Capture the cell that displays the provided text and extract its (X, Y) central coordinate. 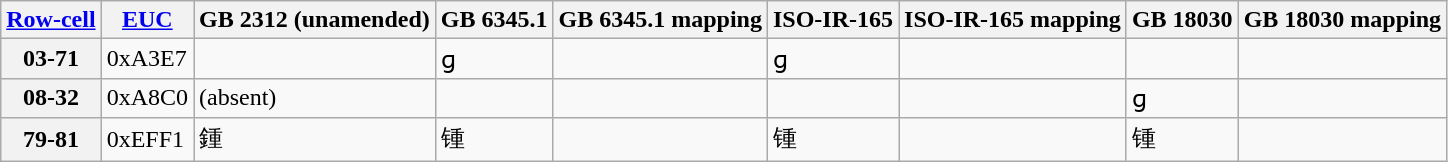
GB 2312 (unamended) (315, 20)
Row-cell (51, 20)
鍾 (315, 140)
(absent) (315, 98)
ISO-IR-165 (832, 20)
08-32 (51, 98)
0xEFF1 (147, 140)
ISO-IR-165 mapping (1013, 20)
0xA8C0 (147, 98)
EUC (147, 20)
GB 18030 (1182, 20)
03-71 (51, 59)
GB 6345.1 (494, 20)
GB 6345.1 mapping (660, 20)
GB 18030 mapping (1342, 20)
0xA3E7 (147, 59)
79-81 (51, 140)
